From the cell containing the given text, extract its center point as (X, Y) coordinate. 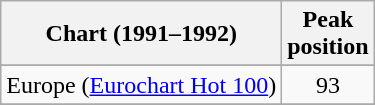
93 (328, 85)
Chart (1991–1992) (142, 34)
Peakposition (328, 34)
Europe (Eurochart Hot 100) (142, 85)
